Locate the cell with the specified text and output its [x, y] center coordinate. 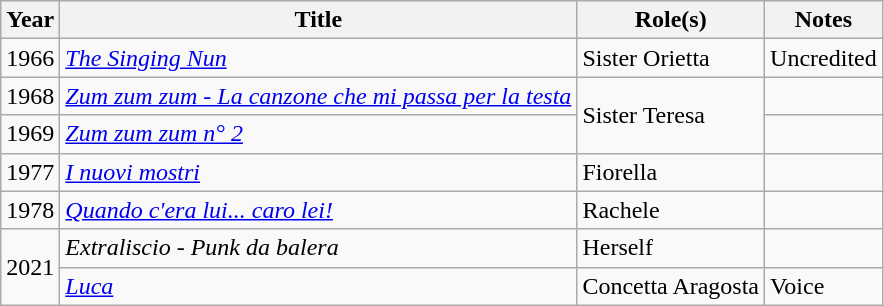
Notes [824, 20]
1978 [30, 210]
The Singing Nun [318, 58]
1969 [30, 134]
Sister Teresa [671, 115]
1977 [30, 172]
Zum zum zum n° 2 [318, 134]
Quando c'era lui... caro lei! [318, 210]
Herself [671, 248]
Rachele [671, 210]
Concetta Aragosta [671, 286]
Title [318, 20]
I nuovi mostri [318, 172]
Zum zum zum - La canzone che mi passa per la testa [318, 96]
Year [30, 20]
Fiorella [671, 172]
Uncredited [824, 58]
1968 [30, 96]
Voice [824, 286]
2021 [30, 267]
Sister Orietta [671, 58]
1966 [30, 58]
Role(s) [671, 20]
Extraliscio - Punk da balera [318, 248]
Luca [318, 286]
